Search for the cell housing the specified text and yield its (X, Y) center coordinate. 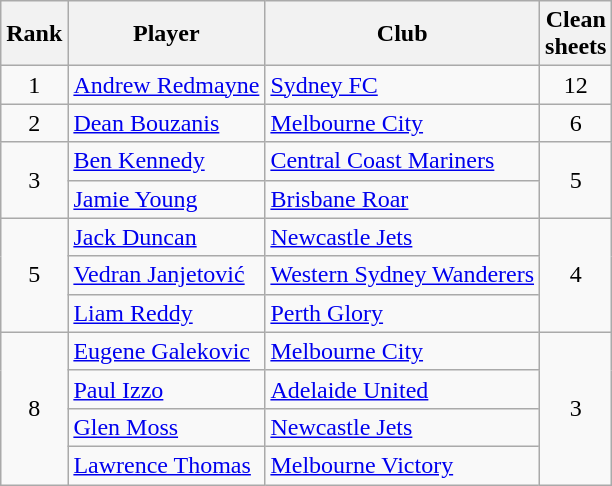
Sydney FC (402, 85)
Player (166, 34)
12 (576, 85)
Central Coast Mariners (402, 161)
Melbourne Victory (402, 465)
Jamie Young (166, 199)
2 (34, 123)
Glen Moss (166, 427)
Western Sydney Wanderers (402, 275)
Ben Kennedy (166, 161)
1 (34, 85)
6 (576, 123)
8 (34, 408)
Adelaide United (402, 389)
Brisbane Roar (402, 199)
Andrew Redmayne (166, 85)
Perth Glory (402, 313)
Rank (34, 34)
Lawrence Thomas (166, 465)
Dean Bouzanis (166, 123)
Club (402, 34)
Cleansheets (576, 34)
Vedran Janjetović (166, 275)
Jack Duncan (166, 237)
Eugene Galekovic (166, 351)
4 (576, 275)
Liam Reddy (166, 313)
Paul Izzo (166, 389)
